Locate the cell with the specified text and output its [X, Y] center coordinate. 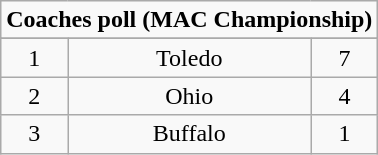
4 [344, 96]
2 [34, 96]
Toledo [190, 58]
7 [344, 58]
Coaches poll (MAC Championship) [190, 20]
3 [34, 134]
Buffalo [190, 134]
Ohio [190, 96]
